From the cell containing the given text, extract its center point as [X, Y] coordinate. 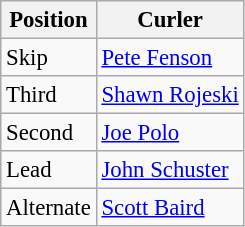
Shawn Rojeski [170, 95]
Curler [170, 20]
Lead [48, 170]
Scott Baird [170, 208]
Second [48, 133]
Third [48, 95]
Pete Fenson [170, 58]
Joe Polo [170, 133]
Alternate [48, 208]
Position [48, 20]
John Schuster [170, 170]
Skip [48, 58]
